Pinpoint the cell where the given text exists, returning its [X, Y] midpoint coordinate. 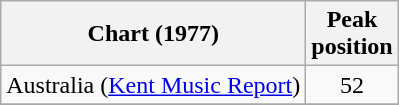
Australia (Kent Music Report) [154, 85]
Chart (1977) [154, 34]
52 [352, 85]
Peakposition [352, 34]
